From the cell containing the given text, extract its center point as [x, y] coordinate. 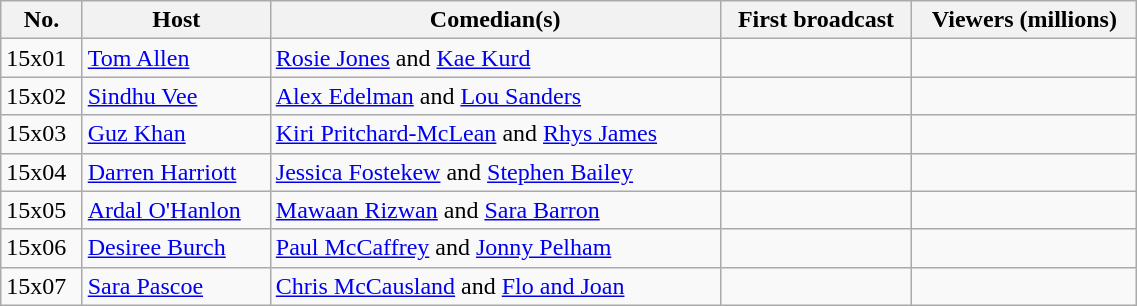
Viewers (millions) [1024, 20]
15x01 [42, 58]
Sindhu Vee [176, 96]
15x06 [42, 248]
15x04 [42, 172]
15x07 [42, 286]
Paul McCaffrey and Jonny Pelham [495, 248]
Mawaan Rizwan and Sara Barron [495, 210]
Host [176, 20]
Guz Khan [176, 134]
First broadcast [816, 20]
Desiree Burch [176, 248]
15x03 [42, 134]
Tom Allen [176, 58]
No. [42, 20]
15x02 [42, 96]
Darren Harriott [176, 172]
15x05 [42, 210]
Chris McCausland and Flo and Joan [495, 286]
Ardal O'Hanlon [176, 210]
Rosie Jones and Kae Kurd [495, 58]
Alex Edelman and Lou Sanders [495, 96]
Sara Pascoe [176, 286]
Kiri Pritchard-McLean and Rhys James [495, 134]
Comedian(s) [495, 20]
Jessica Fostekew and Stephen Bailey [495, 172]
